Detect which cell encompasses the target text, then output its [x, y] center coordinate. 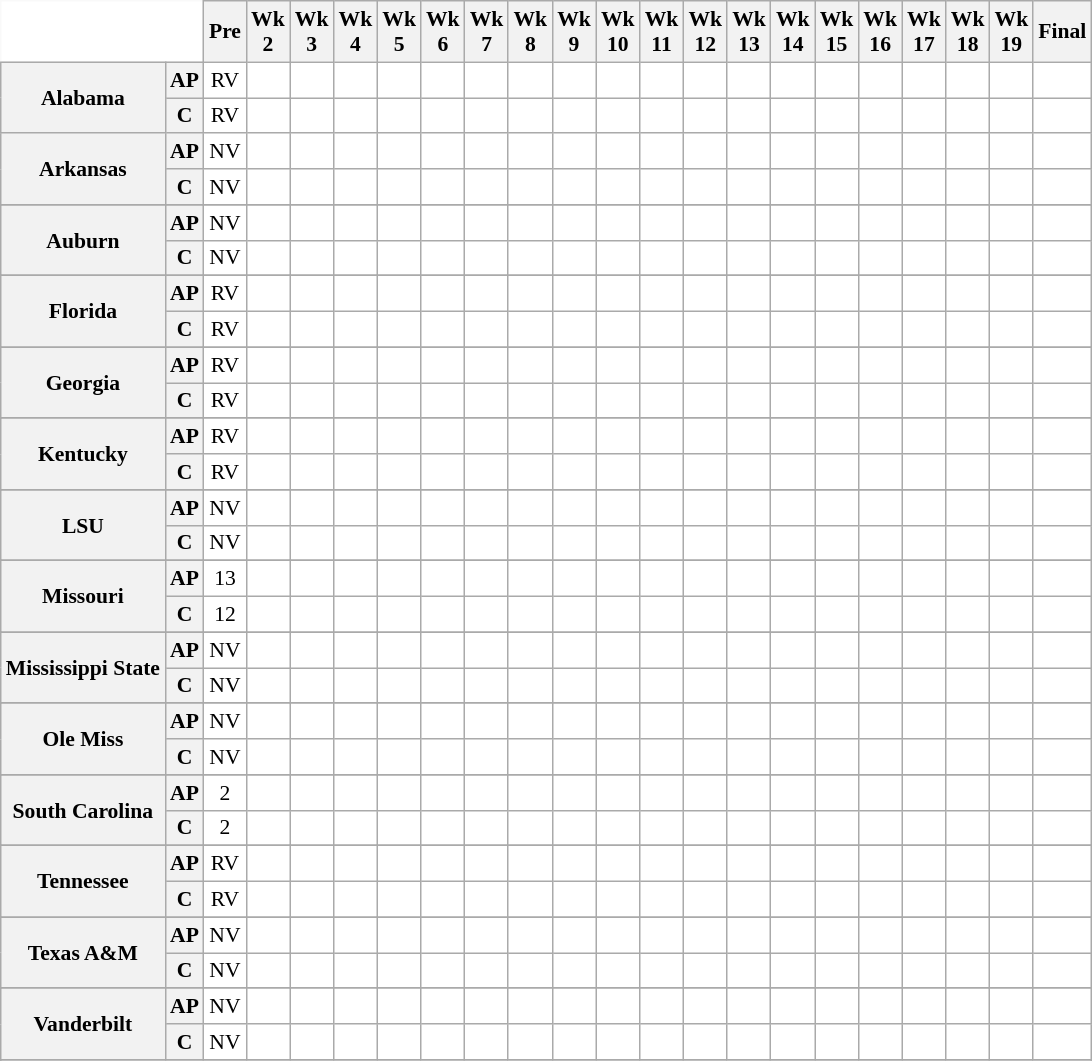
Wk4 [355, 32]
Wk18 [968, 32]
Wk8 [530, 32]
Auburn [83, 240]
Wk17 [924, 32]
Vanderbilt [83, 1024]
Wk2 [268, 32]
Final [1062, 32]
Georgia [83, 382]
Wk5 [399, 32]
Wk3 [312, 32]
Pre [225, 32]
Wk16 [880, 32]
Kentucky [83, 454]
Mississippi State [83, 668]
13 [225, 579]
Alabama [83, 98]
Wk12 [705, 32]
Wk14 [793, 32]
LSU [83, 526]
Missouri [83, 596]
Texas A&M [83, 952]
Ole Miss [83, 740]
Arkansas [83, 170]
Wk13 [749, 32]
Wk15 [837, 32]
12 [225, 615]
Wk6 [443, 32]
Wk7 [487, 32]
Wk9 [574, 32]
Wk19 [1012, 32]
Florida [83, 312]
Wk11 [662, 32]
South Carolina [83, 810]
Tennessee [83, 882]
Wk10 [618, 32]
